Determine the [X, Y] coordinate at the center of the cell enclosing the given text.  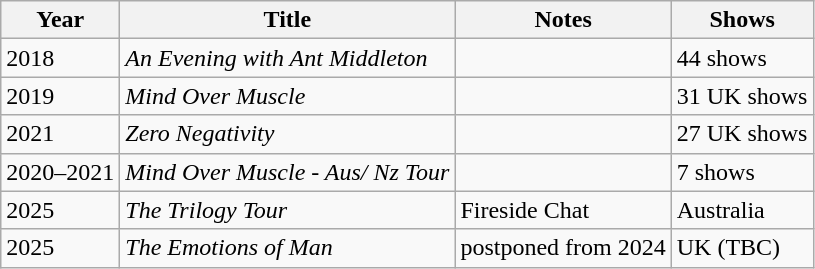
UK (TBC) [742, 248]
27 UK shows [742, 134]
Shows [742, 20]
Mind Over Muscle [288, 96]
postponed from 2024 [563, 248]
The Trilogy Tour [288, 210]
Title [288, 20]
2019 [60, 96]
Australia [742, 210]
44 shows [742, 58]
An Evening with Ant Middleton [288, 58]
Zero Negativity [288, 134]
Fireside Chat [563, 210]
7 shows [742, 172]
2021 [60, 134]
The Emotions of Man [288, 248]
Year [60, 20]
2020–2021 [60, 172]
31 UK shows [742, 96]
2018 [60, 58]
Notes [563, 20]
Mind Over Muscle - Aus/ Nz Tour [288, 172]
